Scan for the cell matching the given text and deliver its (X, Y) coordinate at center. 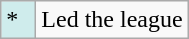
* (18, 20)
Led the league (112, 20)
